Output the (X, Y) coordinate of the center of the cell containing the given text.  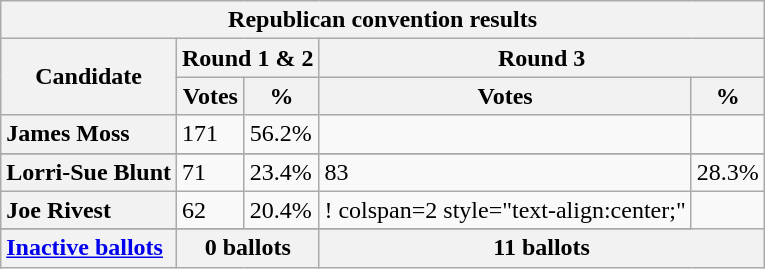
Lorri-Sue Blunt (89, 172)
Joe Rivest (89, 210)
71 (211, 172)
171 (211, 134)
James Moss (89, 134)
0 ballots (248, 248)
20.4% (282, 210)
Candidate (89, 77)
Round 1 & 2 (248, 58)
62 (211, 210)
23.4% (282, 172)
Round 3 (542, 58)
56.2% (282, 134)
11 ballots (542, 248)
Inactive ballots (89, 248)
83 (505, 172)
Republican convention results (383, 20)
28.3% (728, 172)
! colspan=2 style="text-align:center;" (505, 210)
